Return the (x, y) coordinate for the center point of the cell that contains the specified text.  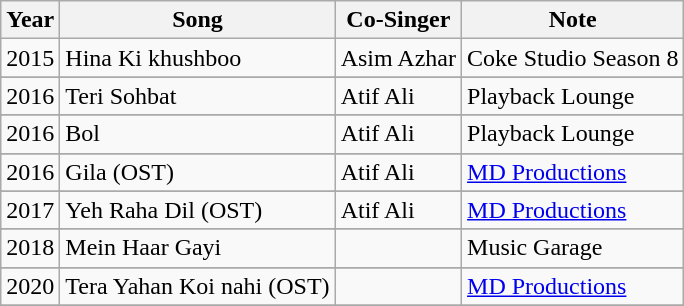
Hina Ki khushboo (198, 58)
Gila (OST) (198, 172)
Asim Azhar (398, 58)
Yeh Raha Dil (OST) (198, 210)
Song (198, 20)
Coke Studio Season 8 (573, 58)
Music Garage (573, 248)
Note (573, 20)
2018 (30, 248)
Mein Haar Gayi (198, 248)
2020 (30, 286)
Bol (198, 134)
Year (30, 20)
Teri Sohbat (198, 96)
2017 (30, 210)
Tera Yahan Koi nahi (OST) (198, 286)
Co-Singer (398, 20)
2015 (30, 58)
